Extract the (x, y) coordinate from the center of the cell holding the provided text.  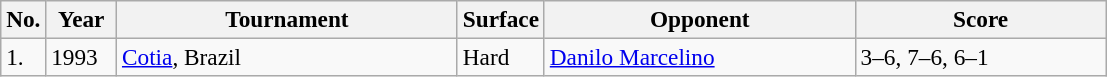
Tournament (288, 19)
3–6, 7–6, 6–1 (980, 57)
No. (24, 19)
Cotia, Brazil (288, 57)
Year (82, 19)
1993 (82, 57)
1. (24, 57)
Hard (500, 57)
Danilo Marcelino (700, 57)
Surface (500, 19)
Score (980, 19)
Opponent (700, 19)
